Search for the cell housing the specified text and yield its (X, Y) center coordinate. 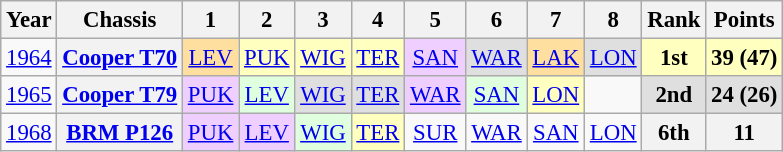
Cooper T70 (120, 58)
BRM P126 (120, 133)
11 (744, 133)
5 (436, 20)
6 (496, 20)
1964 (29, 58)
Rank (674, 20)
Chassis (120, 20)
2 (267, 20)
8 (612, 20)
3 (323, 20)
1965 (29, 95)
Points (744, 20)
1 (210, 20)
24 (26) (744, 95)
1st (674, 58)
6th (674, 133)
LAK (556, 58)
1968 (29, 133)
SUR (436, 133)
2nd (674, 95)
Year (29, 20)
Cooper T79 (120, 95)
7 (556, 20)
39 (47) (744, 58)
4 (378, 20)
